Return [X, Y] of the center of cell containing provided text 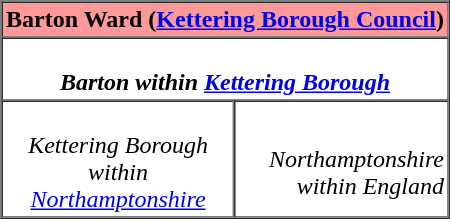
Barton within Kettering Borough [226, 70]
Barton Ward (Kettering Borough Council) [226, 20]
Northamptonshire within England [342, 158]
Kettering Borough within Northamptonshire [118, 158]
